Find where the given text appears and provide that cell's center as [x, y] coordinate. 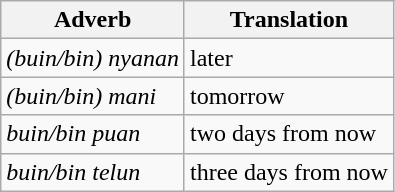
(buin/bin) mani [93, 96]
two days from now [288, 134]
(buin/bin) nyanan [93, 58]
Adverb [93, 20]
Translation [288, 20]
later [288, 58]
tomorrow [288, 96]
three days from now [288, 172]
buin/bin telun [93, 172]
buin/bin puan [93, 134]
